Output the (X, Y) coordinate of the center of the cell containing the given text.  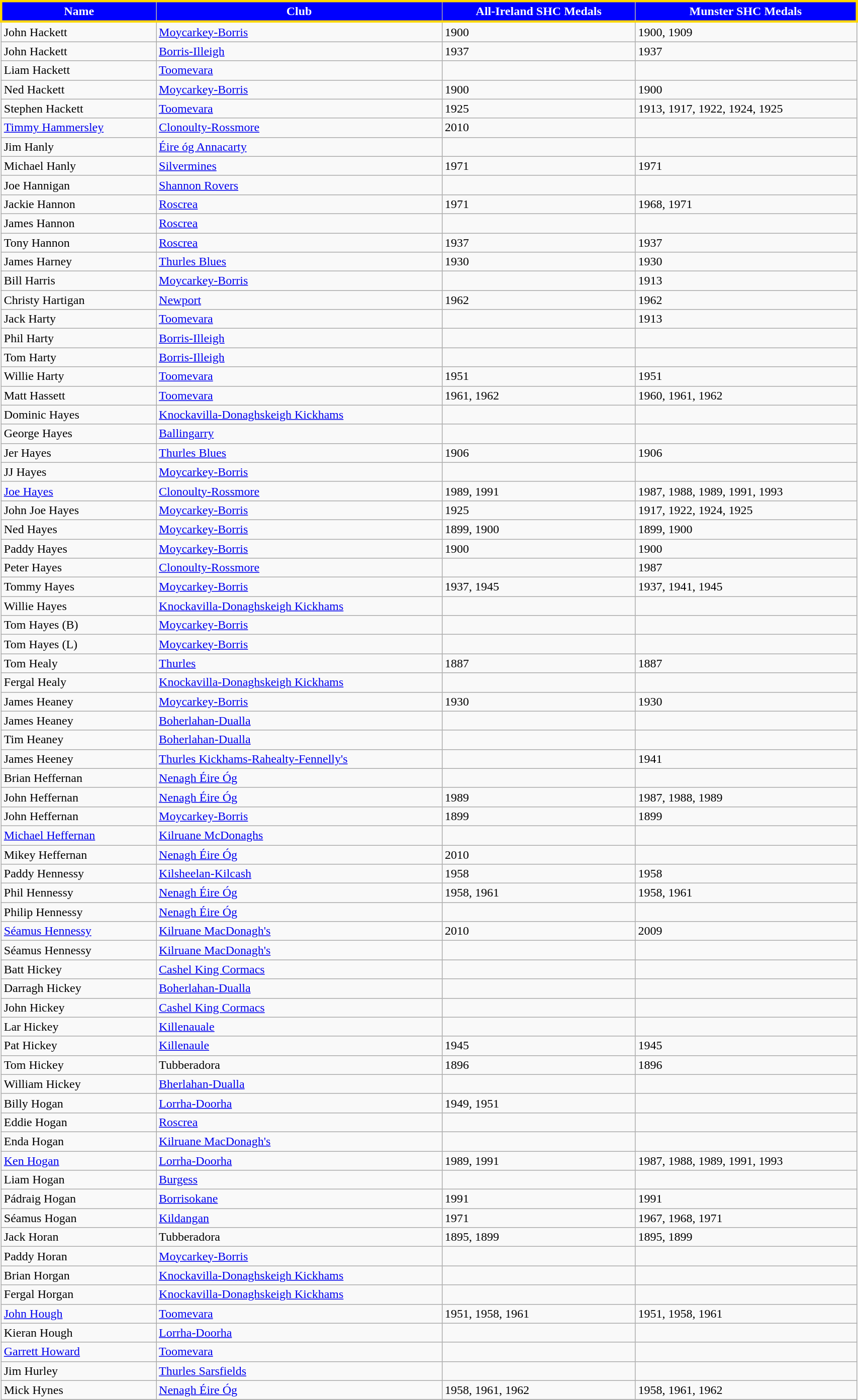
Ballingarry (300, 434)
Pádraig Hogan (78, 1199)
Kilruane McDonaghs (300, 835)
Phil Harty (78, 338)
Enda Hogan (78, 1141)
Borrisokane (300, 1199)
Batt Hickey (78, 969)
JJ Hayes (78, 472)
Fergal Horgan (78, 1294)
Ned Hayes (78, 529)
1900, 1909 (746, 32)
Timmy Hammersley (78, 128)
1968, 1971 (746, 204)
Michael Hanly (78, 166)
James Heeney (78, 759)
Eddie Hogan (78, 1122)
Michael Heffernan (78, 835)
Ned Hackett (78, 89)
Paddy Hayes (78, 548)
1989 (539, 797)
Tom Hickey (78, 1065)
Jer Hayes (78, 453)
Dominic Hayes (78, 415)
1917, 1922, 1924, 1925 (746, 510)
Phil Hennessy (78, 893)
Tom Harty (78, 357)
Bherlahan-Dualla (300, 1084)
John Hough (78, 1314)
1949, 1951 (539, 1103)
1961, 1962 (539, 395)
Ken Hogan (78, 1160)
George Hayes (78, 434)
1937, 1945 (539, 587)
Brian Horgan (78, 1275)
Jack Horan (78, 1237)
Séamus Hogan (78, 1218)
Tony Hannon (78, 243)
All-Ireland SHC Medals (539, 11)
1987 (746, 568)
Liam Hogan (78, 1180)
Kieran Hough (78, 1333)
Shannon Rovers (300, 185)
Paddy Hennessy (78, 874)
Paddy Horan (78, 1256)
Peter Hayes (78, 568)
Killenauale (300, 1027)
Mikey Heffernan (78, 855)
John Hickey (78, 1008)
Thurles Kickhams-Rahealty-Fennelly's (300, 759)
Jack Harty (78, 319)
1941 (746, 759)
Club (300, 11)
Philip Hennessy (78, 912)
Jim Hanly (78, 147)
Kilsheelan-Kilcash (300, 874)
Tom Hayes (B) (78, 625)
Tommy Hayes (78, 587)
1987, 1988, 1989 (746, 797)
Lar Hickey (78, 1027)
Pat Hickey (78, 1046)
Killenaule (300, 1046)
Thurles Sarsfields (300, 1371)
Billy Hogan (78, 1103)
1913, 1917, 1922, 1924, 1925 (746, 109)
Jackie Hannon (78, 204)
Matt Hassett (78, 395)
Willie Harty (78, 376)
James Harney (78, 262)
Munster SHC Medals (746, 11)
Tom Healy (78, 663)
Silvermines (300, 166)
Darragh Hickey (78, 988)
Brian Heffernan (78, 778)
Fergal Healy (78, 682)
John Joe Hayes (78, 510)
Jim Hurley (78, 1371)
Christy Hartigan (78, 300)
Thurles (300, 663)
1960, 1961, 1962 (746, 395)
Joe Hayes (78, 491)
Newport (300, 300)
2009 (746, 931)
Bill Harris (78, 281)
Willie Hayes (78, 606)
1967, 1968, 1971 (746, 1218)
Éire óg Annacarty (300, 147)
James Hannon (78, 223)
Burgess (300, 1180)
1937, 1941, 1945 (746, 587)
Garrett Howard (78, 1352)
Stephen Hackett (78, 109)
Name (78, 11)
Tom Hayes (L) (78, 644)
Mick Hynes (78, 1390)
Kildangan (300, 1218)
Joe Hannigan (78, 185)
Liam Hackett (78, 70)
William Hickey (78, 1084)
Tim Heaney (78, 740)
